Scan for the cell matching the given text and deliver its [X, Y] coordinate at center. 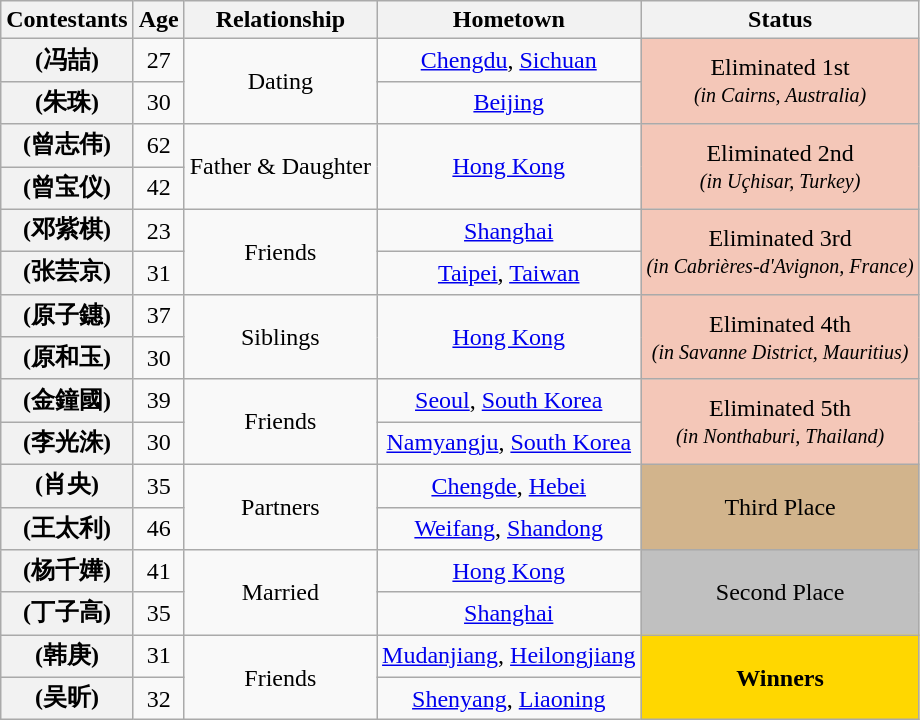
62 [158, 146]
Eliminated 2nd(in Uçhisar, Turkey) [780, 166]
(李光洙) [67, 444]
Father & Daughter [280, 166]
46 [158, 528]
(曾志伟) [67, 146]
Chengdu, Sichuan [509, 60]
Status [780, 20]
Shenyang, Liaoning [509, 698]
23 [158, 230]
Weifang, Shandong [509, 528]
(王太利) [67, 528]
(吴昕) [67, 698]
Eliminated 3rd(in Cabrières-d'Avignon, France) [780, 252]
(金鐘國) [67, 400]
Hometown [509, 20]
Seoul, South Korea [509, 400]
(原和玉) [67, 358]
32 [158, 698]
(韩庚) [67, 656]
Beijing [509, 102]
Taipei, Taiwan [509, 274]
42 [158, 188]
Relationship [280, 20]
(曾宝仪) [67, 188]
(原子鏸) [67, 316]
Siblings [280, 336]
(朱珠) [67, 102]
41 [158, 572]
Age [158, 20]
27 [158, 60]
(邓紫棋) [67, 230]
Married [280, 592]
Winners [780, 678]
Eliminated 1st(in Cairns, Australia) [780, 82]
Mudanjiang, Heilongjiang [509, 656]
Chengde, Hebei [509, 486]
(丁子高) [67, 614]
Third Place [780, 506]
Namyangju, South Korea [509, 444]
(肖央) [67, 486]
Contestants [67, 20]
Eliminated 5th(in Nonthaburi, Thailand) [780, 422]
Dating [280, 82]
37 [158, 316]
Eliminated 4th(in Savanne District, Mauritius) [780, 336]
39 [158, 400]
(杨千嬅) [67, 572]
(张芸京) [67, 274]
Second Place [780, 592]
(冯喆) [67, 60]
Partners [280, 506]
